Identify which cell holds the provided text, then report its [x, y] central coordinate. 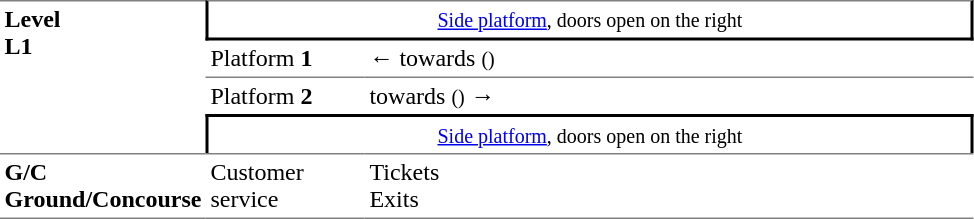
towards () → [670, 95]
TicketsExits [670, 186]
G/CGround/Concourse [103, 186]
Platform 2 [286, 95]
LevelL1 [103, 76]
Customer service [286, 186]
← towards () [670, 58]
Platform 1 [286, 58]
